Find where the given text appears and provide that cell's center as (x, y) coordinate. 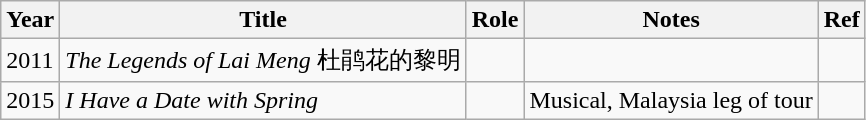
Year (30, 20)
Role (495, 20)
Notes (671, 20)
I Have a Date with Spring (263, 100)
Musical, Malaysia leg of tour (671, 100)
Ref (842, 20)
The Legends of Lai Meng 杜鹃花的黎明 (263, 60)
Title (263, 20)
2015 (30, 100)
2011 (30, 60)
